Search for the cell housing the specified text and yield its (X, Y) center coordinate. 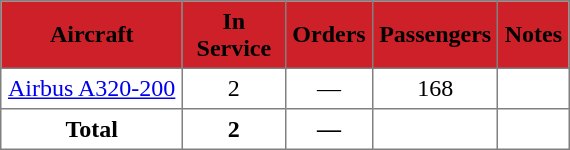
Notes (534, 35)
Total (92, 129)
Passengers (434, 35)
Airbus A320-200 (92, 88)
Aircraft (92, 35)
Orders (330, 35)
168 (434, 88)
In Service (234, 35)
